Provide the (x, y) coordinate of the cell's center where the given text is located.  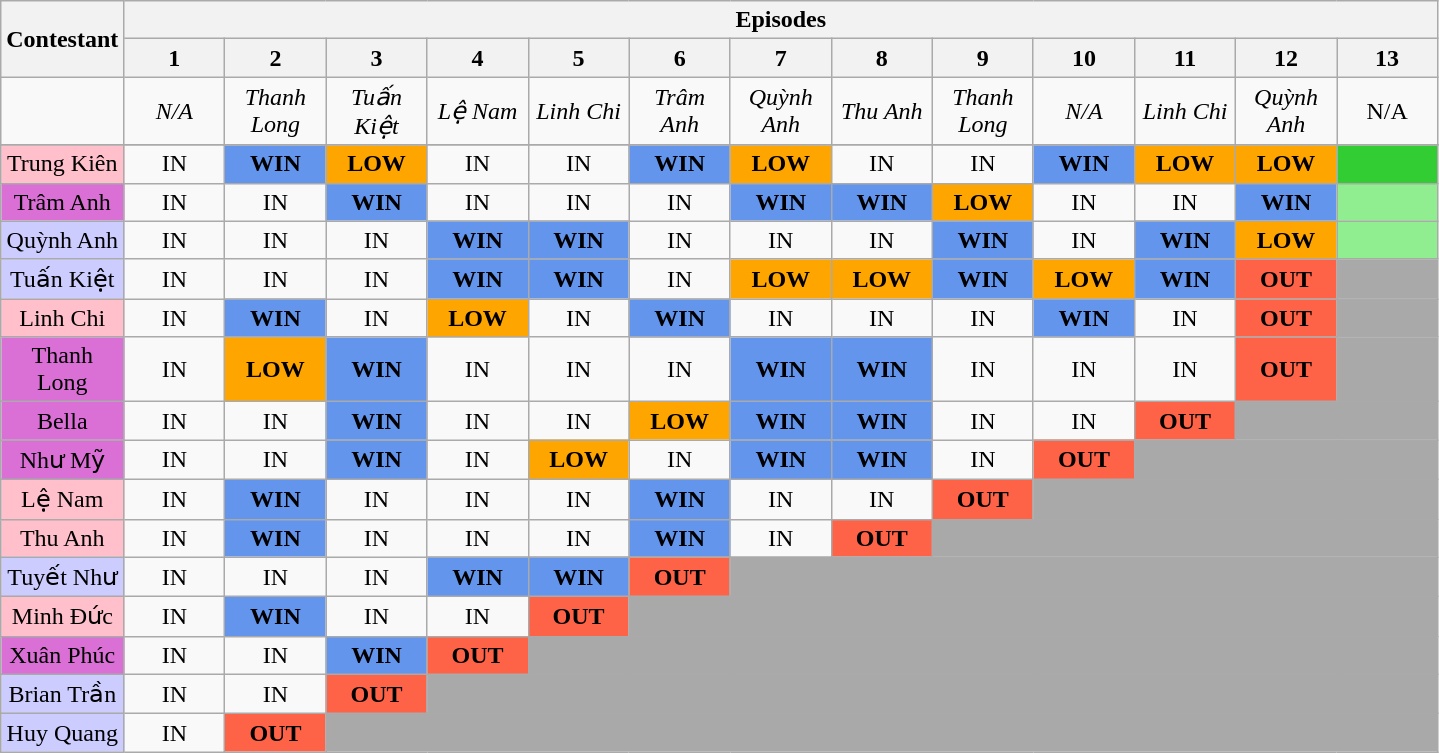
Bella (62, 421)
5 (578, 58)
Contestant (62, 39)
Huy Quang (62, 733)
9 (982, 58)
3 (376, 58)
Episodes (781, 20)
Xuân Phúc (62, 655)
7 (780, 58)
13 (1388, 58)
Như Mỹ (62, 460)
1 (174, 58)
2 (276, 58)
Minh Đức (62, 617)
12 (1286, 58)
Brian Trần (62, 694)
11 (1184, 58)
6 (680, 58)
8 (882, 58)
10 (1084, 58)
Trung Kiên (62, 164)
4 (478, 58)
Tuyết Như (62, 577)
